Determine the (X, Y) coordinate at the center of the cell enclosing the given text.  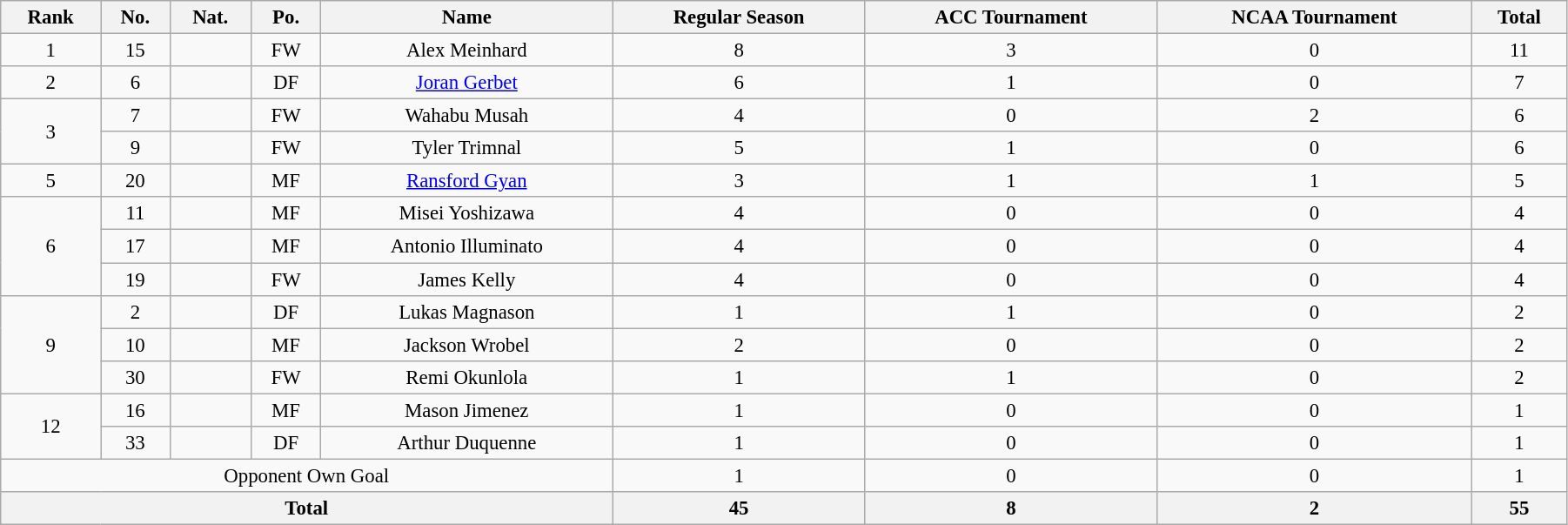
Tyler Trimnal (466, 148)
12 (50, 427)
Name (466, 17)
Misei Yoshizawa (466, 213)
No. (136, 17)
Antonio Illuminato (466, 246)
17 (136, 246)
Nat. (211, 17)
Opponent Own Goal (306, 475)
55 (1519, 508)
10 (136, 345)
Arthur Duquenne (466, 443)
Alex Meinhard (466, 50)
Remi Okunlola (466, 377)
Mason Jimenez (466, 410)
James Kelly (466, 279)
Ransford Gyan (466, 181)
19 (136, 279)
20 (136, 181)
15 (136, 50)
45 (740, 508)
Po. (285, 17)
Wahabu Musah (466, 116)
ACC Tournament (1011, 17)
Joran Gerbet (466, 83)
Regular Season (740, 17)
Jackson Wrobel (466, 345)
16 (136, 410)
30 (136, 377)
NCAA Tournament (1314, 17)
33 (136, 443)
Lukas Magnason (466, 312)
Rank (50, 17)
